Pinpoint the cell where the given text exists, returning its (X, Y) midpoint coordinate. 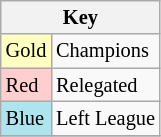
Key (80, 17)
Relegated (106, 85)
Blue (26, 118)
Gold (26, 51)
Left League (106, 118)
Red (26, 85)
Champions (106, 51)
